Return the [x, y] coordinate for the center point of the cell that contains the specified text.  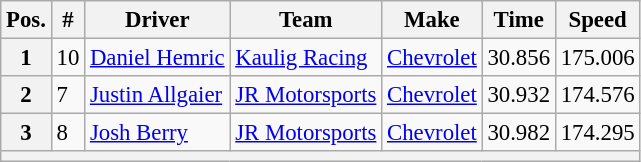
Josh Berry [158, 133]
Make [432, 20]
Team [306, 20]
Justin Allgaier [158, 95]
Kaulig Racing [306, 58]
Driver [158, 20]
10 [68, 58]
30.856 [518, 58]
3 [26, 133]
175.006 [598, 58]
174.295 [598, 133]
7 [68, 95]
174.576 [598, 95]
30.932 [518, 95]
1 [26, 58]
2 [26, 95]
Time [518, 20]
Daniel Hemric [158, 58]
30.982 [518, 133]
# [68, 20]
Speed [598, 20]
8 [68, 133]
Pos. [26, 20]
